Output the [X, Y] coordinate of the center of the cell containing the given text.  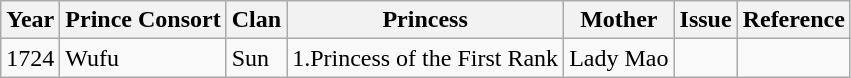
Princess [426, 20]
Reference [794, 20]
Year [30, 20]
Issue [706, 20]
Prince Consort [143, 20]
Sun [256, 58]
1.Princess of the First Rank [426, 58]
Wufu [143, 58]
Lady Mao [619, 58]
Mother [619, 20]
1724 [30, 58]
Clan [256, 20]
